Identify which cell holds the provided text, then report its (X, Y) central coordinate. 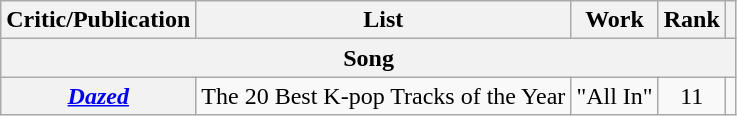
Critic/Publication (98, 20)
11 (692, 96)
Rank (692, 20)
Song (369, 58)
"All In" (614, 96)
Dazed (98, 96)
List (384, 20)
Work (614, 20)
The 20 Best K-pop Tracks of the Year (384, 96)
